Find where the given text appears and provide that cell's center as [x, y] coordinate. 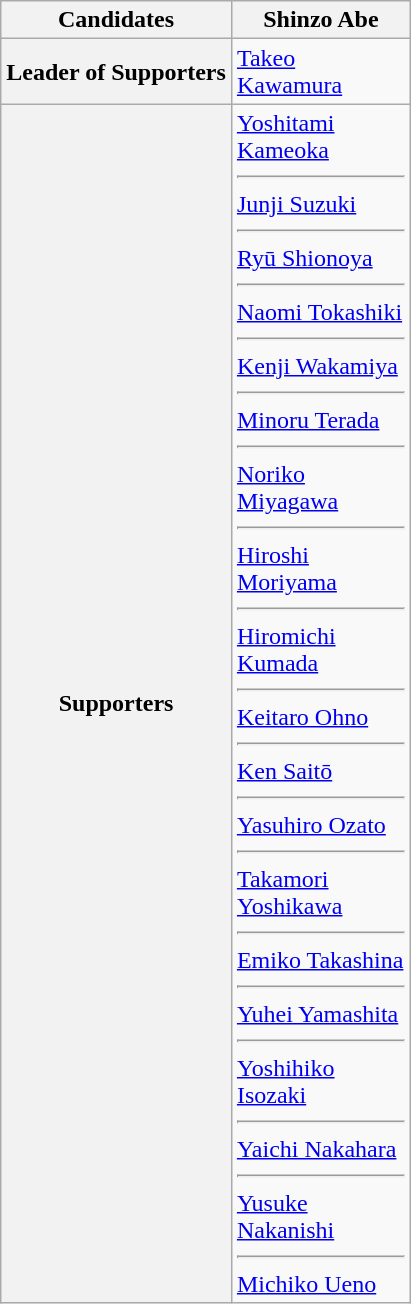
Leader of Supporters [116, 72]
Supporters [116, 704]
Shinzo Abe [320, 20]
Takeo Kawamura [320, 72]
Candidates [116, 20]
